From the cell containing the given text, extract its center point as [X, Y] coordinate. 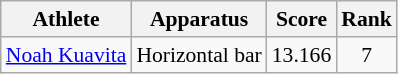
Noah Kuavita [66, 55]
7 [366, 55]
Rank [366, 19]
Horizontal bar [198, 55]
Athlete [66, 19]
Apparatus [198, 19]
Score [302, 19]
13.166 [302, 55]
